Output the (X, Y) coordinate of the center of the cell containing the given text.  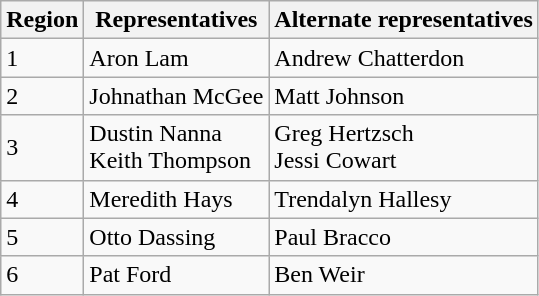
Otto Dassing (176, 237)
Andrew Chatterdon (404, 58)
Dustin Nanna Keith Thompson (176, 148)
Ben Weir (404, 275)
Meredith Hays (176, 199)
Matt Johnson (404, 96)
Trendalyn Hallesy (404, 199)
Pat Ford (176, 275)
Representatives (176, 20)
Greg Hertzsch Jessi Cowart (404, 148)
1 (42, 58)
Region (42, 20)
2 (42, 96)
4 (42, 199)
Aron Lam (176, 58)
5 (42, 237)
3 (42, 148)
Alternate representatives (404, 20)
Johnathan McGee (176, 96)
Paul Bracco (404, 237)
6 (42, 275)
